Identify which cell holds the provided text, then report its (X, Y) central coordinate. 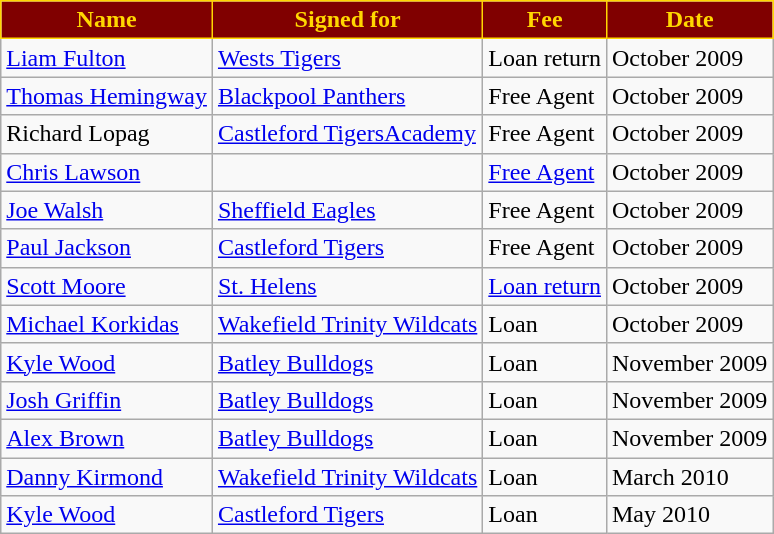
Wests Tigers (347, 58)
Scott Moore (107, 286)
Alex Brown (107, 438)
May 2010 (689, 515)
Blackpool Panthers (347, 96)
Michael Korkidas (107, 324)
Signed for (347, 20)
Name (107, 20)
Richard Lopag (107, 134)
Joe Walsh (107, 210)
St. Helens (347, 286)
Danny Kirmond (107, 477)
Chris Lawson (107, 172)
Thomas Hemingway (107, 96)
Josh Griffin (107, 400)
Fee (545, 20)
Castleford TigersAcademy (347, 134)
Date (689, 20)
March 2010 (689, 477)
Liam Fulton (107, 58)
Paul Jackson (107, 248)
Sheffield Eagles (347, 210)
